Pinpoint the cell where the given text exists, returning its (X, Y) midpoint coordinate. 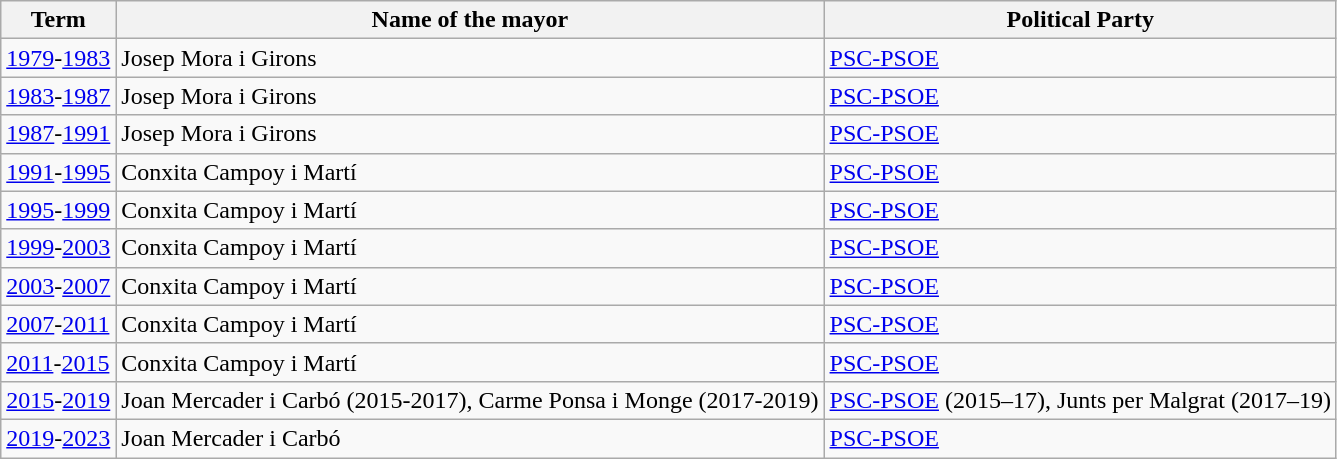
1999-2003 (58, 248)
2003-2007 (58, 286)
1987-1991 (58, 134)
Name of the mayor (470, 20)
Term (58, 20)
1995-1999 (58, 210)
2015-2019 (58, 400)
1979-1983 (58, 58)
PSC-PSOE (2015–17), Junts per Malgrat (2017–19) (1080, 400)
2007-2011 (58, 324)
1991-1995 (58, 172)
2019-2023 (58, 438)
Joan Mercader i Carbó (2015-2017), Carme Ponsa i Monge (2017-2019) (470, 400)
1983-1987 (58, 96)
Joan Mercader i Carbó (470, 438)
2011-2015 (58, 362)
Political Party (1080, 20)
